Pinpoint the cell where the given text exists, returning its (X, Y) midpoint coordinate. 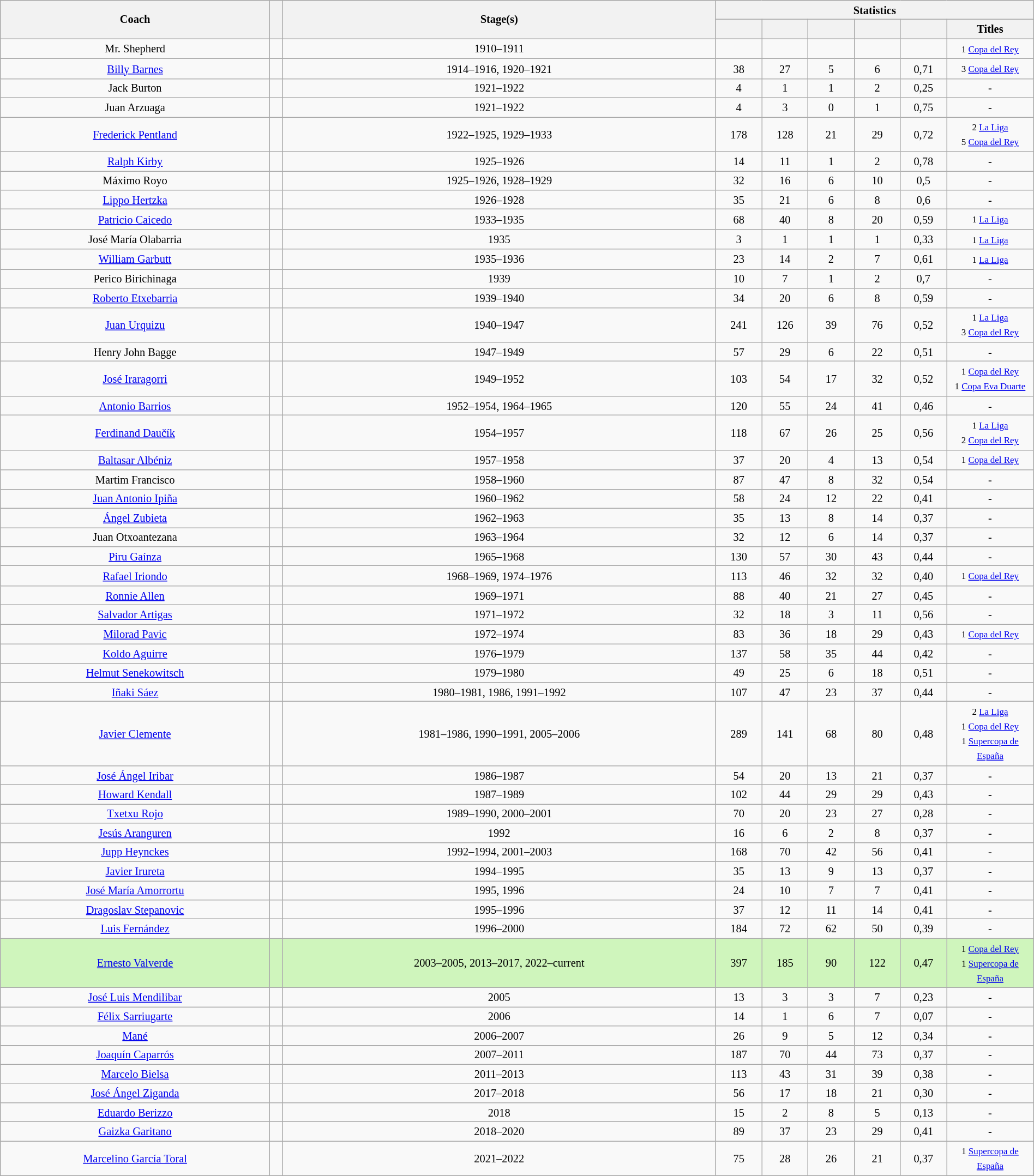
Ralph Kirby (135, 161)
Juan Arzuaga (135, 107)
1922–1925, 1929–1933 (499, 134)
Statistics (875, 10)
José Ángel Ziganda (135, 1093)
55 (785, 406)
Jack Burton (135, 88)
0,13 (924, 1112)
Piru Gaínza (135, 556)
Jupp Heynckes (135, 852)
137 (738, 653)
1994–1995 (499, 871)
Patricio Caicedo (135, 219)
1947–1949 (499, 351)
73 (877, 1054)
Koldo Aguirre (135, 653)
75 (738, 1158)
1980–1981, 1986, 1991–1992 (499, 691)
1 Copa del Rey1 Supercopa de España (990, 963)
1989–1990, 2000–2001 (499, 813)
0,33 (924, 239)
50 (877, 928)
Billy Barnes (135, 69)
49 (738, 673)
Helmut Senekowitsch (135, 673)
Juan Antonio Ipiña (135, 498)
1986–1987 (499, 775)
122 (877, 963)
2 La Liga1 Copa del Rey1 Supercopa de España (990, 733)
Antonio Barrios (135, 406)
3 Copa del Rey (990, 69)
2021–2022 (499, 1158)
José Iraragorri (135, 378)
Ernesto Valverde (135, 963)
38 (738, 69)
1910–1911 (499, 49)
128 (785, 134)
118 (738, 432)
1972–1974 (499, 634)
Titles (990, 29)
0,78 (924, 161)
1995, 1996 (499, 890)
Howard Kendall (135, 794)
80 (877, 733)
0,7 (924, 278)
Coach (135, 19)
2003–2005, 2013–2017, 2022–current (499, 963)
1971–1972 (499, 614)
1969–1971 (499, 595)
2007–2011 (499, 1054)
1981–1986, 1990–1991, 2005–2006 (499, 733)
1962–1963 (499, 518)
130 (738, 556)
120 (738, 406)
Roberto Etxebarria (135, 298)
José María Amorrortu (135, 890)
1960–1962 (499, 498)
1 La Liga2 Copa del Rey (990, 432)
1914–1916, 1920–1921 (499, 69)
1992–1994, 2001–2003 (499, 852)
89 (738, 1131)
72 (785, 928)
Ángel Zubieta (135, 518)
178 (738, 134)
Rafael Iriondo (135, 576)
1992 (499, 833)
1963–1964 (499, 536)
168 (738, 852)
107 (738, 691)
1996–2000 (499, 928)
0,34 (924, 1036)
Joaquín Caparrós (135, 1054)
15 (738, 1112)
397 (738, 963)
103 (738, 378)
2011–2013 (499, 1074)
Javier Clemente (135, 733)
2006 (499, 1016)
1957–1958 (499, 460)
Juan Otxoantezana (135, 536)
1968–1969, 1974–1976 (499, 576)
34 (738, 298)
0,6 (924, 200)
Marcelino García Toral (135, 1158)
0,39 (924, 928)
126 (785, 325)
31 (831, 1074)
José Luis Mendilibar (135, 997)
0,23 (924, 997)
Luis Fernández (135, 928)
2018–2020 (499, 1131)
42 (831, 852)
2018 (499, 1112)
Salvador Artigas (135, 614)
76 (877, 325)
0,30 (924, 1093)
62 (831, 928)
102 (738, 794)
0,46 (924, 406)
1925–1926, 1928–1929 (499, 180)
Gaizka Garitano (135, 1131)
Henry John Bagge (135, 351)
1940–1947 (499, 325)
Eduardo Berizzo (135, 1112)
90 (831, 963)
0,28 (924, 813)
88 (738, 595)
0,75 (924, 107)
0,25 (924, 88)
0,61 (924, 260)
Ferdinand Daučík (135, 432)
1954–1957 (499, 432)
1939 (499, 278)
46 (785, 576)
Frederick Pentland (135, 134)
83 (738, 634)
José María Olabarria (135, 239)
141 (785, 733)
1987–1989 (499, 794)
0,40 (924, 576)
1952–1954, 1964–1965 (499, 406)
Javier Irureta (135, 871)
41 (877, 406)
2017–2018 (499, 1093)
Milorad Pavic (135, 634)
1935 (499, 239)
2006–2007 (499, 1036)
William Garbutt (135, 260)
241 (738, 325)
Txetxu Rojo (135, 813)
Félix Sarriugarte (135, 1016)
289 (738, 733)
28 (785, 1158)
Juan Urquizu (135, 325)
185 (785, 963)
0,42 (924, 653)
1 Copa del Rey1 Copa Eva Duarte (990, 378)
1 Supercopa de España (990, 1158)
2005 (499, 997)
0,5 (924, 180)
30 (831, 556)
Marcelo Bielsa (135, 1074)
184 (738, 928)
0,47 (924, 963)
Jesús Aranguren (135, 833)
36 (785, 634)
Ronnie Allen (135, 595)
Martim Francisco (135, 480)
Mr. Shepherd (135, 49)
1979–1980 (499, 673)
Stage(s) (499, 19)
Mané (135, 1036)
1 La Liga3 Copa del Rey (990, 325)
0,71 (924, 69)
0,38 (924, 1074)
0,45 (924, 595)
1958–1960 (499, 480)
0,72 (924, 134)
Iñaki Sáez (135, 691)
0,48 (924, 733)
1965–1968 (499, 556)
Dragoslav Stepanovic (135, 909)
187 (738, 1054)
1949–1952 (499, 378)
87 (738, 480)
1939–1940 (499, 298)
1925–1926 (499, 161)
67 (785, 432)
1926–1928 (499, 200)
Baltasar Albéniz (135, 460)
0,07 (924, 1016)
1935–1936 (499, 260)
1995–1996 (499, 909)
Perico Birichinaga (135, 278)
1933–1935 (499, 219)
Máximo Royo (135, 180)
2 La Liga5 Copa del Rey (990, 134)
1976–1979 (499, 653)
José Ángel Iribar (135, 775)
Lippo Hertzka (135, 200)
0 (831, 107)
